Find where the given text appears and provide that cell's center as [X, Y] coordinate. 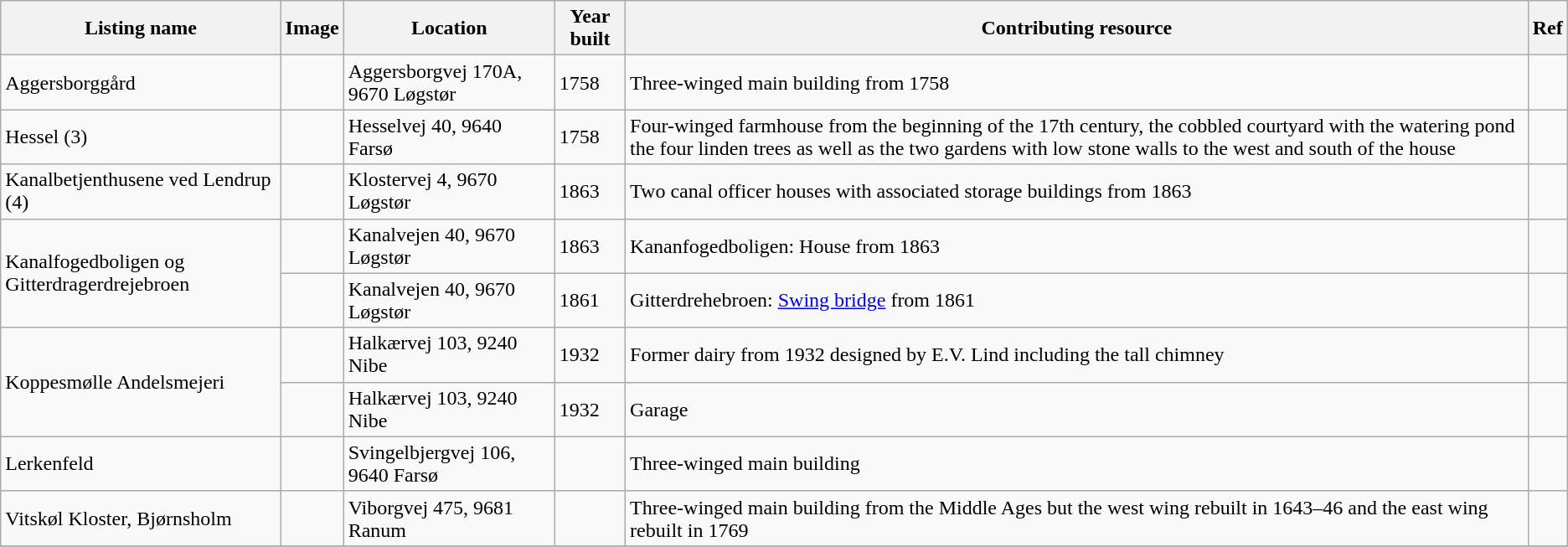
Listing name [141, 28]
Hessel (3) [141, 137]
Svingelbjergvej 106, 9640 Farsø [449, 464]
Kanalfogedboligen og Gitterdragerdrejebroen [141, 273]
Aggersborgvej 170A, 9670 Løgstør [449, 82]
Three-winged main building [1077, 464]
Ref [1548, 28]
Three-winged main building from the Middle Ages but the west wing rebuilt in 1643–46 and the east wing rebuilt in 1769 [1077, 518]
Image [312, 28]
Kanalbetjenthusene ved Lendrup (4) [141, 191]
Three-winged main building from 1758 [1077, 82]
Lerkenfeld [141, 464]
Koppesmølle Andelsmejeri [141, 382]
Hesselvej 40, 9640 Farsø [449, 137]
Year built [590, 28]
1861 [590, 300]
Viborgvej 475, 9681 Ranum [449, 518]
Contributing resource [1077, 28]
Former dairy from 1932 designed by E.V. Lind including the tall chimney [1077, 355]
Two canal officer houses with associated storage buildings from 1863 [1077, 191]
Garage [1077, 409]
Kananfogedboligen: House from 1863 [1077, 246]
Klostervej 4, 9670 Løgstør [449, 191]
Gitterdrehebroen: Swing bridge from 1861 [1077, 300]
Location [449, 28]
Aggersborggård [141, 82]
Vitskøl Kloster, Bjørnsholm [141, 518]
